From the cell containing the given text, extract its center point as (x, y) coordinate. 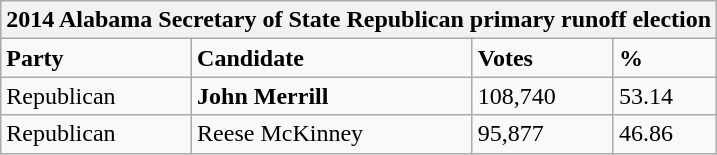
2014 Alabama Secretary of State Republican primary runoff election (359, 20)
53.14 (664, 96)
Votes (542, 58)
46.86 (664, 134)
108,740 (542, 96)
John Merrill (332, 96)
Reese McKinney (332, 134)
% (664, 58)
95,877 (542, 134)
Party (96, 58)
Candidate (332, 58)
